Return the [x, y] coordinate for the center point of the cell that contains the specified text.  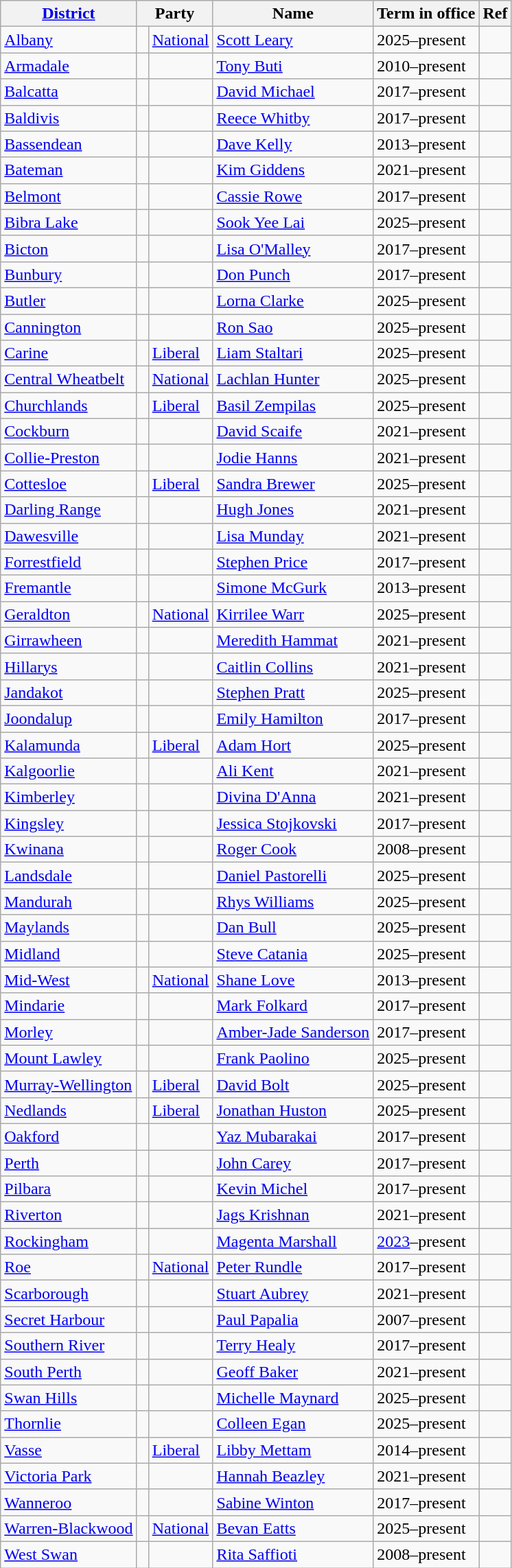
Sandra Brewer [293, 484]
Jonathan Huston [293, 1110]
Roe [69, 1267]
Dan Bull [293, 928]
Bibra Lake [69, 222]
Murray-Wellington [69, 1084]
Swan Hills [69, 1398]
Kwinana [69, 850]
Sabine Winton [293, 1502]
Jags Krishnan [293, 1215]
Libby Mettam [293, 1450]
Party [174, 14]
Cottesloe [69, 484]
Armadale [69, 66]
Mindarie [69, 1006]
Hillarys [69, 666]
Peter Rundle [293, 1267]
Paul Papalia [293, 1320]
Dawesville [69, 536]
Jessica Stojkovski [293, 823]
Emily Hamilton [293, 718]
Daniel Pastorelli [293, 876]
Churchlands [69, 406]
Carine [69, 353]
Scott Leary [293, 40]
Term in office [426, 14]
Baldivis [69, 118]
Lisa O'Malley [293, 248]
Kirrilee Warr [293, 614]
Stuart Aubrey [293, 1294]
Lorna Clarke [293, 301]
Divina D'Anna [293, 797]
Kevin Michel [293, 1189]
Hugh Jones [293, 510]
David Bolt [293, 1084]
Stephen Price [293, 562]
Riverton [69, 1215]
Ron Sao [293, 327]
Nedlands [69, 1110]
Stephen Pratt [293, 692]
Lachlan Hunter [293, 379]
Meredith Hammat [293, 640]
Oakford [69, 1136]
Mandurah [69, 902]
Shane Love [293, 980]
Mark Folkard [293, 1006]
Secret Harbour [69, 1320]
District [69, 14]
Adam Hort [293, 745]
Vasse [69, 1450]
Basil Zempilas [293, 406]
Albany [69, 40]
Pilbara [69, 1189]
Roger Cook [293, 850]
Wanneroo [69, 1502]
Sook Yee Lai [293, 222]
Ref [496, 14]
Rockingham [69, 1241]
David Scaife [293, 432]
Cassie Rowe [293, 196]
Landsdale [69, 876]
Victoria Park [69, 1476]
Kim Giddens [293, 170]
Thornlie [69, 1424]
Yaz Mubarakai [293, 1136]
Kalgoorlie [69, 771]
2007–present [426, 1320]
Mount Lawley [69, 1058]
Girrawheen [69, 640]
2023–present [426, 1241]
Kalamunda [69, 745]
Collie-Preston [69, 458]
Hannah Beazley [293, 1476]
Lisa Munday [293, 536]
Fremantle [69, 588]
2014–present [426, 1450]
Colleen Egan [293, 1424]
Butler [69, 301]
Magenta Marshall [293, 1241]
Reece Whitby [293, 118]
Geraldton [69, 614]
Kingsley [69, 823]
Morley [69, 1032]
Bevan Eatts [293, 1528]
Liam Staltari [293, 353]
Amber-Jade Sanderson [293, 1032]
Bicton [69, 248]
Don Punch [293, 274]
Mid-West [69, 980]
Belmont [69, 196]
Jandakot [69, 692]
Rhys Williams [293, 902]
Frank Paolino [293, 1058]
Midland [69, 954]
Bateman [69, 170]
Terry Healy [293, 1346]
Perth [69, 1163]
Central Wheatbelt [69, 379]
Jodie Hanns [293, 458]
Bunbury [69, 274]
Rita Saffioti [293, 1554]
Cannington [69, 327]
Simone McGurk [293, 588]
Geoff Baker [293, 1372]
Balcatta [69, 92]
John Carey [293, 1163]
Southern River [69, 1346]
Name [293, 14]
Darling Range [69, 510]
Dave Kelly [293, 144]
Ali Kent [293, 771]
Warren-Blackwood [69, 1528]
Bassendean [69, 144]
West Swan [69, 1554]
Maylands [69, 928]
South Perth [69, 1372]
Tony Buti [293, 66]
Steve Catania [293, 954]
Forrestfield [69, 562]
Caitlin Collins [293, 666]
Michelle Maynard [293, 1398]
2010–present [426, 66]
Kimberley [69, 797]
Scarborough [69, 1294]
Joondalup [69, 718]
Cockburn [69, 432]
David Michael [293, 92]
